Output the (x, y) coordinate of the center of the cell containing the given text.  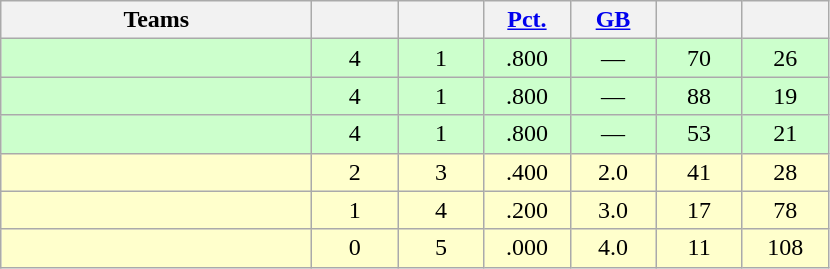
19 (785, 96)
2 (355, 172)
41 (699, 172)
Pct. (527, 20)
88 (699, 96)
5 (441, 248)
3.0 (613, 210)
70 (699, 58)
17 (699, 210)
108 (785, 248)
53 (699, 134)
78 (785, 210)
2.0 (613, 172)
4.0 (613, 248)
.000 (527, 248)
11 (699, 248)
.400 (527, 172)
GB (613, 20)
21 (785, 134)
.200 (527, 210)
Teams (156, 20)
3 (441, 172)
26 (785, 58)
0 (355, 248)
28 (785, 172)
